Scan for the cell matching the given text and deliver its [x, y] coordinate at center. 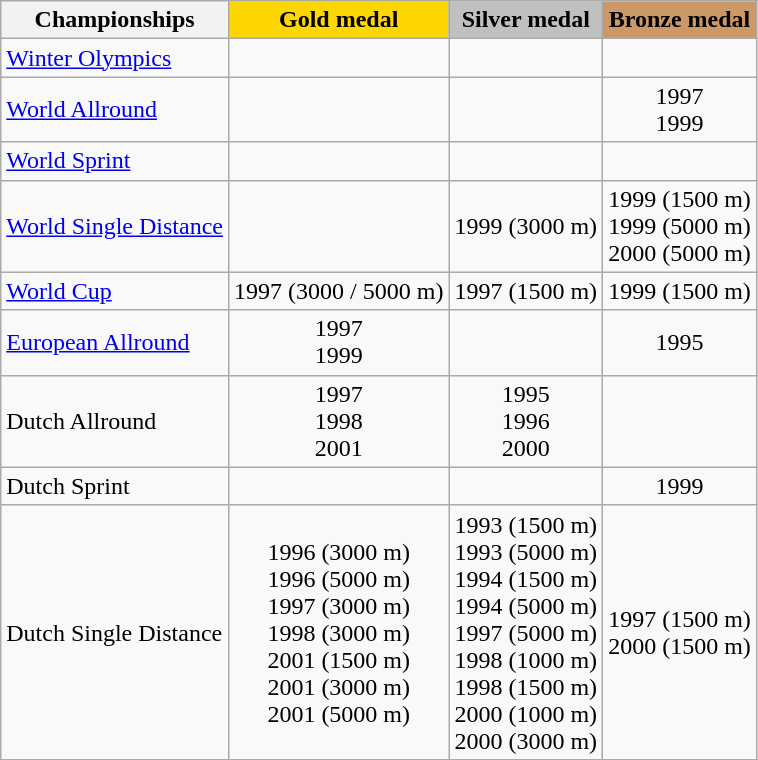
1995 [680, 342]
1997 (1500 m) [526, 291]
Dutch Allround [115, 421]
Bronze medal [680, 20]
European Allround [115, 342]
World Single Distance [115, 226]
1999 (1500 m) [680, 291]
World Cup [115, 291]
Gold medal [339, 20]
World Allround [115, 110]
1997 (3000 / 5000 m) [339, 291]
1997 (1500 m) 2000 (1500 m) [680, 632]
1995 1996 2000 [526, 421]
Winter Olympics [115, 58]
World Sprint [115, 161]
Silver medal [526, 20]
1993 (1500 m) 1993 (5000 m) 1994 (1500 m) 1994 (5000 m) 1997 (5000 m) 1998 (1000 m) 1998 (1500 m) 2000 (1000 m) 2000 (3000 m) [526, 632]
Dutch Single Distance [115, 632]
1997 1998 2001 [339, 421]
1999 (3000 m) [526, 226]
Championships [115, 20]
1999 [680, 486]
1999 (1500 m) 1999 (5000 m) 2000 (5000 m) [680, 226]
1996 (3000 m) 1996 (5000 m) 1997 (3000 m) 1998 (3000 m) 2001 (1500 m) 2001 (3000 m) 2001 (5000 m) [339, 632]
Dutch Sprint [115, 486]
